From the cell containing the given text, extract its center point as (x, y) coordinate. 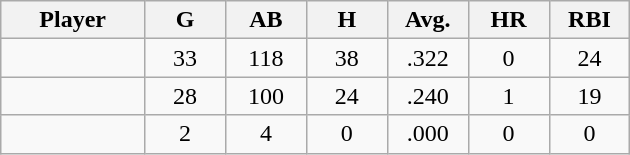
AB (266, 20)
2 (186, 134)
H (346, 20)
G (186, 20)
1 (508, 96)
Avg. (428, 20)
.322 (428, 58)
.240 (428, 96)
Player (73, 20)
HR (508, 20)
.000 (428, 134)
33 (186, 58)
19 (590, 96)
100 (266, 96)
4 (266, 134)
38 (346, 58)
28 (186, 96)
118 (266, 58)
RBI (590, 20)
